From the cell containing the given text, extract its center point as [X, Y] coordinate. 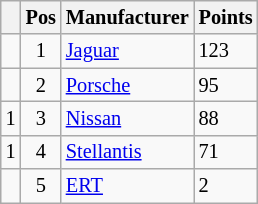
Pos [41, 17]
Jaguar [128, 51]
Points [226, 17]
Porsche [128, 85]
Manufacturer [128, 17]
95 [226, 85]
123 [226, 51]
ERT [128, 186]
88 [226, 118]
Nissan [128, 118]
3 [41, 118]
4 [41, 152]
Stellantis [128, 152]
5 [41, 186]
71 [226, 152]
